Locate the cell with the specified text and output its (x, y) center coordinate. 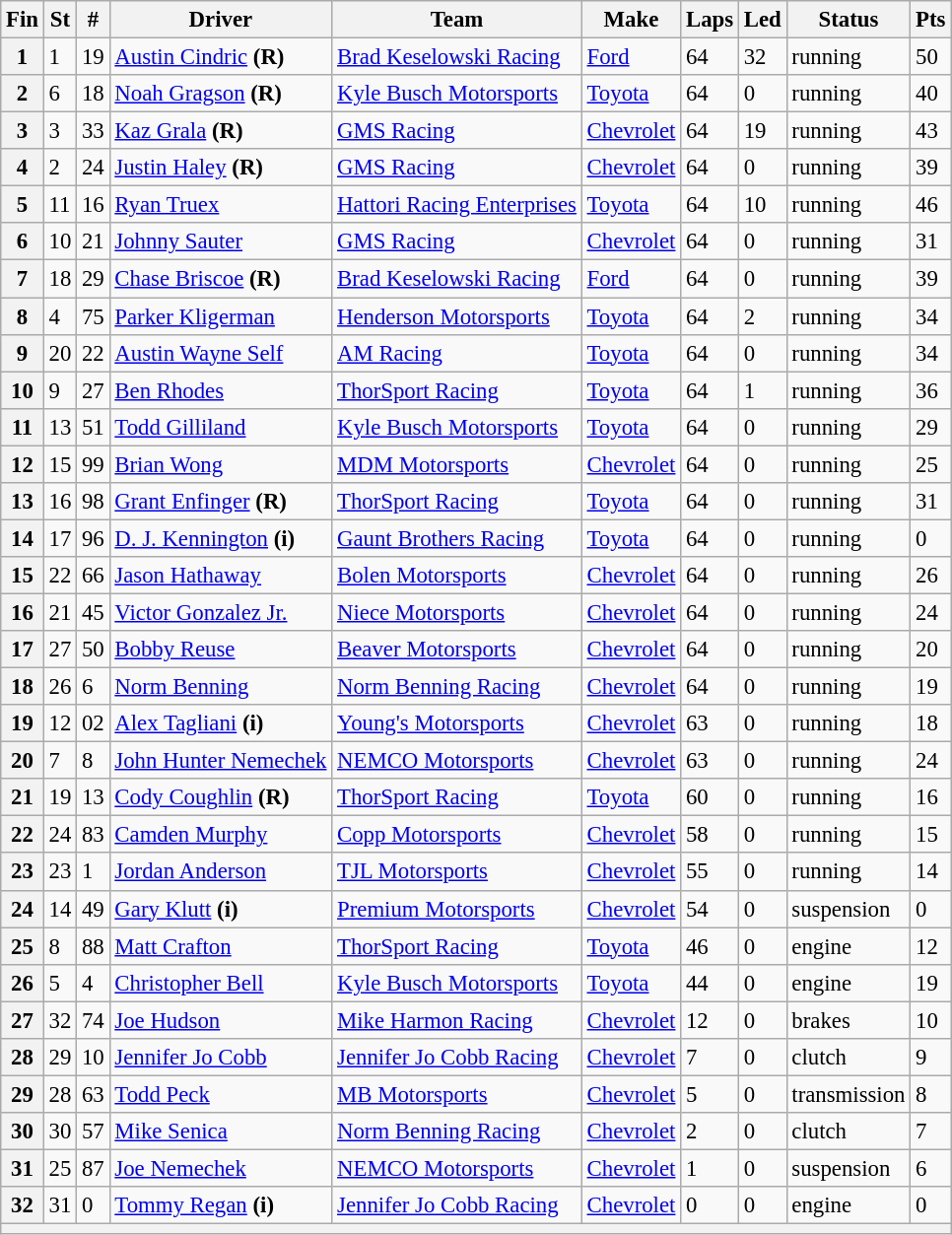
Austin Cindric (R) (221, 57)
Johnny Sauter (221, 241)
83 (93, 835)
57 (93, 1132)
Gaunt Brothers Racing (457, 538)
Parker Kligerman (221, 316)
Beaver Motorsports (457, 650)
88 (93, 946)
brakes (849, 1020)
43 (930, 131)
51 (93, 427)
Matt Crafton (221, 946)
Pts (930, 20)
Noah Gragson (R) (221, 94)
02 (93, 723)
60 (710, 797)
Austin Wayne Self (221, 353)
98 (93, 502)
Joe Nemechek (221, 1168)
66 (93, 576)
MDM Motorsports (457, 464)
Todd Gilliland (221, 427)
Victor Gonzalez Jr. (221, 612)
# (93, 20)
75 (93, 316)
Ryan Truex (221, 205)
AM Racing (457, 353)
33 (93, 131)
John Hunter Nemechek (221, 761)
Copp Motorsports (457, 835)
Alex Tagliani (i) (221, 723)
99 (93, 464)
Todd Peck (221, 1094)
Kaz Grala (R) (221, 131)
Niece Motorsports (457, 612)
Jordan Anderson (221, 872)
Status (849, 20)
Jason Hathaway (221, 576)
Team (457, 20)
Fin (23, 20)
55 (710, 872)
St (59, 20)
45 (93, 612)
Hattori Racing Enterprises (457, 205)
Brian Wong (221, 464)
Cody Coughlin (R) (221, 797)
40 (930, 94)
Grant Enfinger (R) (221, 502)
Led (763, 20)
44 (710, 983)
MB Motorsports (457, 1094)
TJL Motorsports (457, 872)
49 (93, 909)
Chase Briscoe (R) (221, 279)
Make (631, 20)
Christopher Bell (221, 983)
36 (930, 390)
Bobby Reuse (221, 650)
Tommy Regan (i) (221, 1205)
54 (710, 909)
96 (93, 538)
Gary Klutt (i) (221, 909)
D. J. Kennington (i) (221, 538)
Laps (710, 20)
Bolen Motorsports (457, 576)
Ben Rhodes (221, 390)
74 (93, 1020)
Norm Benning (221, 687)
Jennifer Jo Cobb (221, 1058)
Young's Motorsports (457, 723)
Joe Hudson (221, 1020)
58 (710, 835)
Camden Murphy (221, 835)
Premium Motorsports (457, 909)
Driver (221, 20)
87 (93, 1168)
Mike Senica (221, 1132)
transmission (849, 1094)
Mike Harmon Racing (457, 1020)
Justin Haley (R) (221, 168)
Henderson Motorsports (457, 316)
